Scan for the cell matching the given text and deliver its (X, Y) coordinate at center. 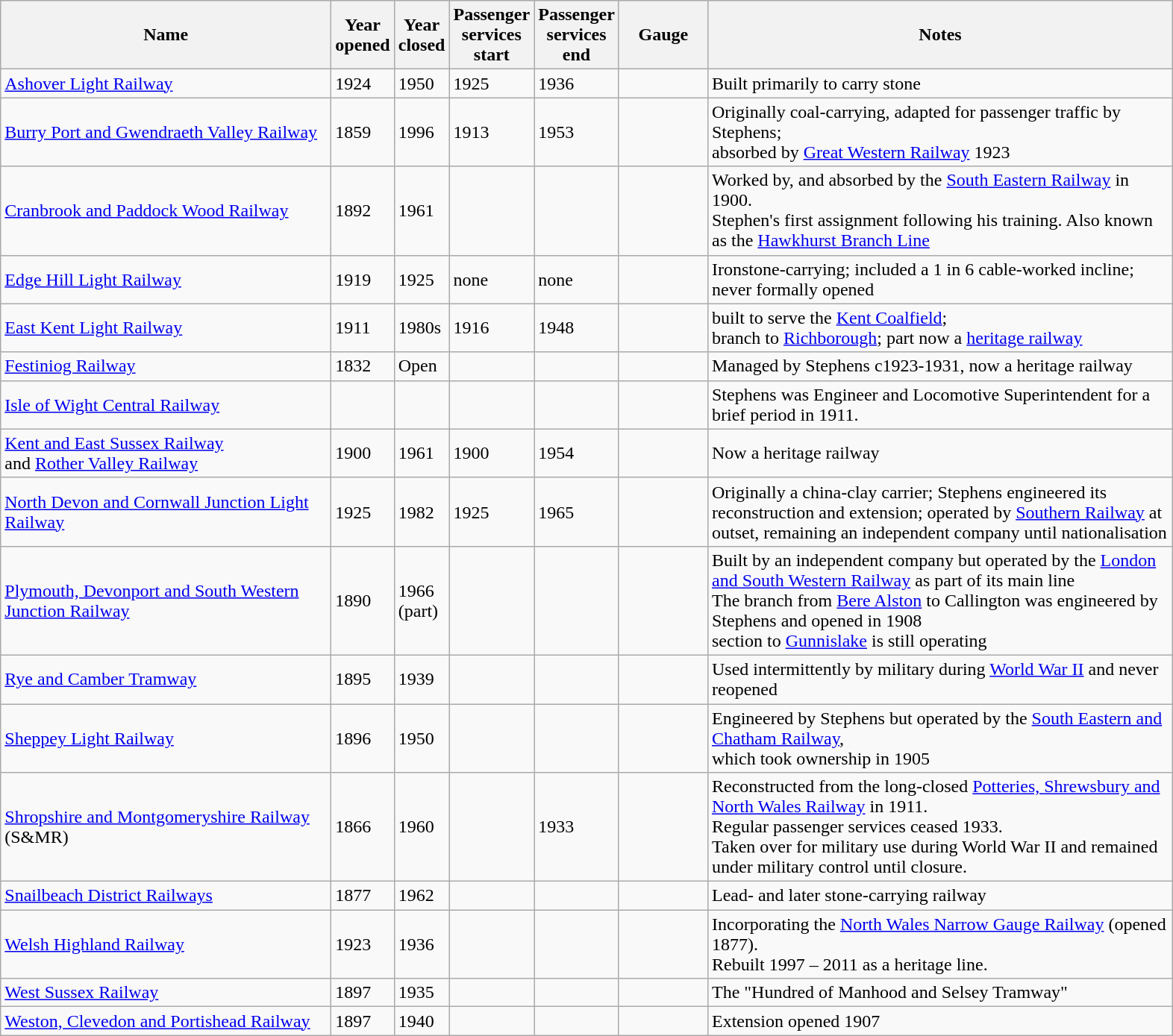
1954 (577, 453)
1940 (422, 1021)
1896 (363, 738)
Built primarily to carry stone (940, 84)
Yearopened (363, 35)
Shropshire and Montgomeryshire Railway (S&MR) (166, 827)
Ironstone-carrying; included a 1 in 6 cable-worked incline; never formally opened (940, 279)
Kent and East Sussex Railway and Rother Valley Railway (166, 453)
Stephens was Engineer and Locomotive Superintendent for a brief period in 1911. (940, 404)
1859 (363, 132)
West Sussex Railway (166, 993)
North Devon and Cornwall Junction Light Railway (166, 512)
Welsh Highland Railway (166, 944)
1832 (363, 366)
1935 (422, 993)
Lead- and later stone-carrying railway (940, 896)
East Kent Light Railway (166, 328)
1919 (363, 279)
1939 (422, 679)
1933 (577, 827)
Edge Hill Light Railway (166, 279)
1877 (363, 896)
Isle of Wight Central Railway (166, 404)
1980s (422, 328)
Open (422, 366)
The "Hundred of Manhood and Selsey Tramway" (940, 993)
Used intermittently by military during World War II and never reopened (940, 679)
1866 (363, 827)
Passengerservicesend (577, 35)
Gauge (663, 35)
1966 (part) (422, 600)
Rye and Camber Tramway (166, 679)
1911 (363, 328)
1965 (577, 512)
Snailbeach District Railways (166, 896)
Festiniog Railway (166, 366)
Ashover Light Railway (166, 84)
1892 (363, 210)
Sheppey Light Railway (166, 738)
1996 (422, 132)
1948 (577, 328)
Plymouth, Devonport and South Western Junction Railway (166, 600)
built to serve the Kent Coalfield;branch to Richborough; part now a heritage railway (940, 328)
Cranbrook and Paddock Wood Railway (166, 210)
1913 (492, 132)
1895 (363, 679)
Engineered by Stephens but operated by the South Eastern and Chatham Railway,which took ownership in 1905 (940, 738)
1916 (492, 328)
1960 (422, 827)
Incorporating the North Wales Narrow Gauge Railway (opened 1877).Rebuilt 1997 – 2011 as a heritage line. (940, 944)
Managed by Stephens c1923-1931, now a heritage railway (940, 366)
Now a heritage railway (940, 453)
Burry Port and Gwendraeth Valley Railway (166, 132)
Passengerservicesstart (492, 35)
Yearclosed (422, 35)
Extension opened 1907 (940, 1021)
1924 (363, 84)
Weston, Clevedon and Portishead Railway (166, 1021)
1962 (422, 896)
Originally coal-carrying, adapted for passenger traffic by Stephens;absorbed by Great Western Railway 1923 (940, 132)
1890 (363, 600)
1923 (363, 944)
1953 (577, 132)
Name (166, 35)
Notes (940, 35)
1982 (422, 512)
